Find where the given text appears and provide that cell's center as [x, y] coordinate. 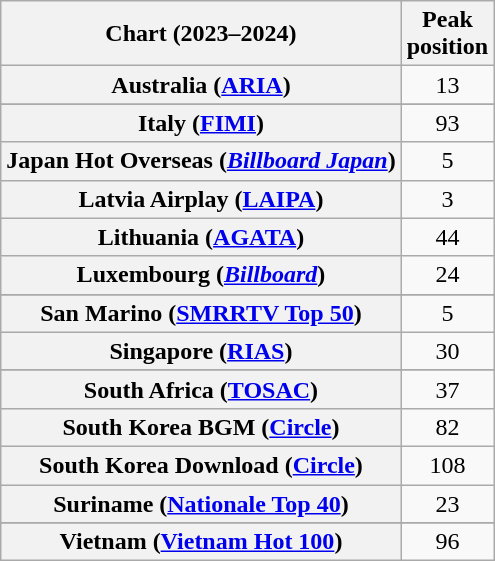
South Korea BGM (Circle) [201, 427]
82 [447, 427]
Luxembourg (Billboard) [201, 275]
96 [447, 542]
Lithuania (AGATA) [201, 237]
Japan Hot Overseas (Billboard Japan) [201, 161]
Italy (FIMI) [201, 123]
108 [447, 465]
24 [447, 275]
23 [447, 503]
Chart (2023–2024) [201, 34]
Singapore (RIAS) [201, 351]
Suriname (Nationale Top 40) [201, 503]
San Marino (SMRRTV Top 50) [201, 313]
3 [447, 199]
Peakposition [447, 34]
Australia (ARIA) [201, 85]
Vietnam (Vietnam Hot 100) [201, 542]
South Korea Download (Circle) [201, 465]
93 [447, 123]
30 [447, 351]
44 [447, 237]
13 [447, 85]
Latvia Airplay (LAIPA) [201, 199]
South Africa (TOSAC) [201, 389]
37 [447, 389]
